Determine the [x, y] coordinate at the center of the cell enclosing the given text.  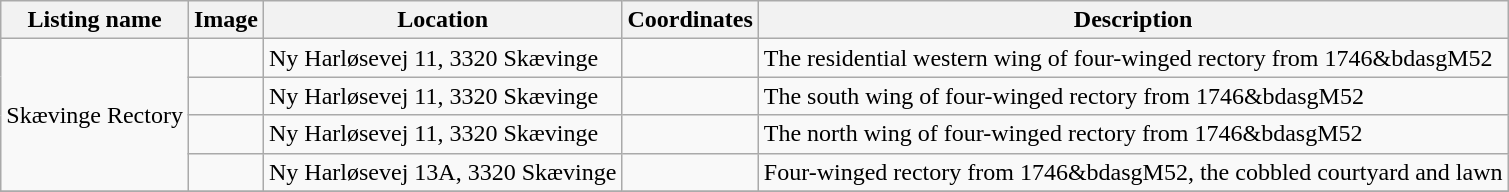
Skævinge Rectory [95, 115]
The residential western wing of four-winged rectory from 1746&bdasgM52 [1133, 58]
Coordinates [690, 20]
Image [226, 20]
The north wing of four-winged rectory from 1746&bdasgM52 [1133, 134]
The south wing of four-winged rectory from 1746&bdasgM52 [1133, 96]
Ny Harløsevej 13A, 3320 Skævinge [443, 172]
Description [1133, 20]
Four-winged rectory from 1746&bdasgM52, the cobbled courtyard and lawn [1133, 172]
Location [443, 20]
Listing name [95, 20]
